Extract the [X, Y] coordinate from the center of the cell holding the provided text.  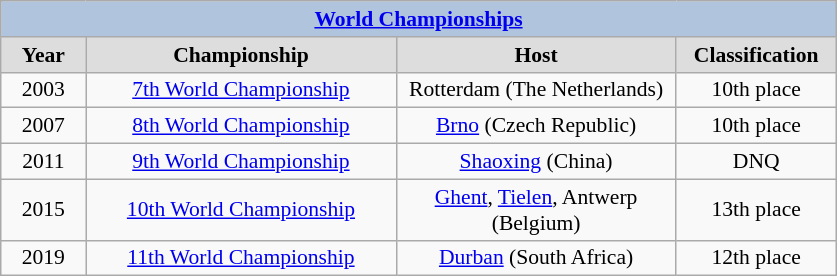
World Championships [419, 19]
2011 [44, 162]
11th World Championship [241, 258]
Durban (South Africa) [536, 258]
13th place [756, 210]
2015 [44, 210]
Classification [756, 55]
Rotterdam (The Netherlands) [536, 90]
10th World Championship [241, 210]
12th place [756, 258]
8th World Championship [241, 126]
2003 [44, 90]
Shaoxing (China) [536, 162]
DNQ [756, 162]
2019 [44, 258]
7th World Championship [241, 90]
9th World Championship [241, 162]
Year [44, 55]
2007 [44, 126]
Championship [241, 55]
Host [536, 55]
Brno (Czech Republic) [536, 126]
Ghent, Tielen, Antwerp (Belgium) [536, 210]
